Scan for the cell matching the given text and deliver its [X, Y] coordinate at center. 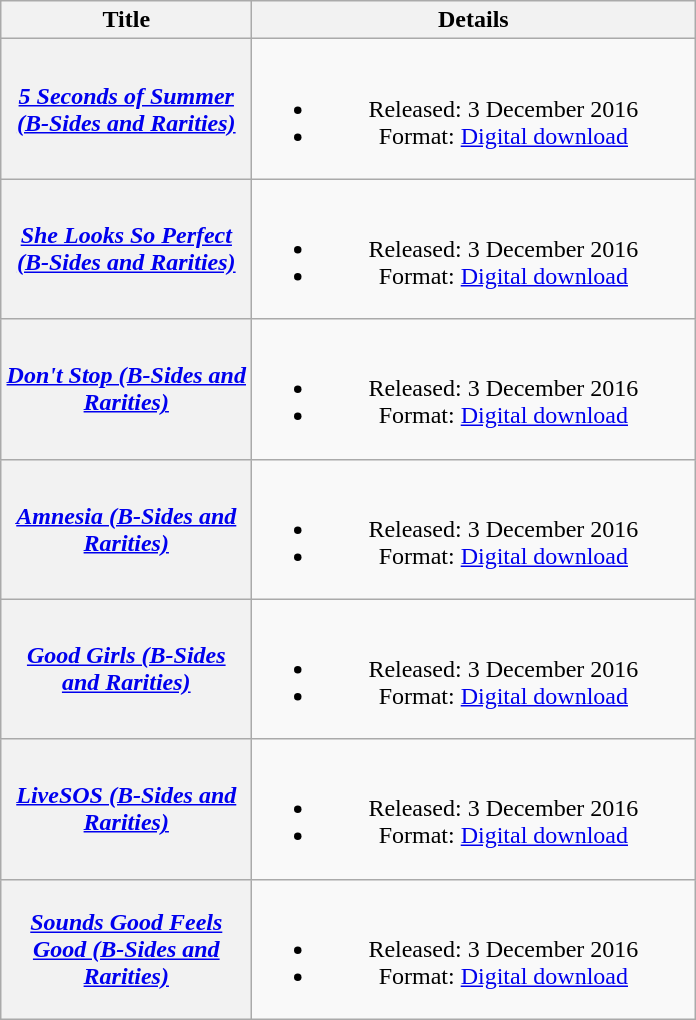
5 Seconds of Summer (B-Sides and Rarities) [126, 109]
Amnesia (B-Sides and Rarities) [126, 529]
LiveSOS (B-Sides and Rarities) [126, 809]
Don't Stop (B-Sides and Rarities) [126, 389]
Good Girls (B-Sides and Rarities) [126, 669]
Title [126, 20]
Details [474, 20]
She Looks So Perfect (B-Sides and Rarities) [126, 249]
Sounds Good Feels Good (B-Sides and Rarities) [126, 949]
